Return the [X, Y] coordinate for the center point of the cell that contains the specified text.  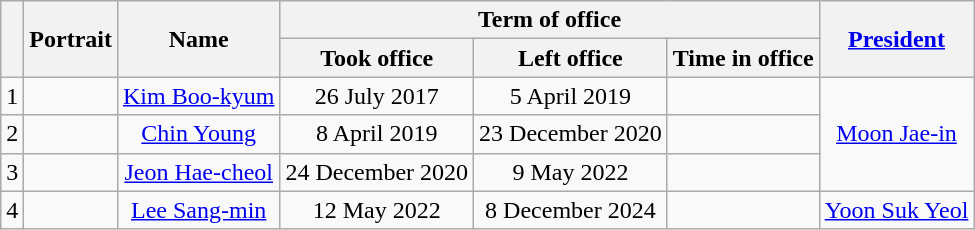
Took office [377, 58]
2 [12, 134]
24 December 2020 [377, 172]
12 May 2022 [377, 210]
President [896, 39]
9 May 2022 [571, 172]
Kim Boo-kyum [198, 96]
Name [198, 39]
5 April 2019 [571, 96]
Time in office [743, 58]
Jeon Hae-cheol [198, 172]
8 April 2019 [377, 134]
4 [12, 210]
23 December 2020 [571, 134]
Yoon Suk Yeol [896, 210]
Chin Young [198, 134]
26 July 2017 [377, 96]
Term of office [550, 20]
3 [12, 172]
8 December 2024 [571, 210]
Lee Sang-min [198, 210]
Moon Jae-in [896, 134]
1 [12, 96]
Left office [571, 58]
Portrait [71, 39]
